Detect which cell encompasses the target text, then output its [x, y] center coordinate. 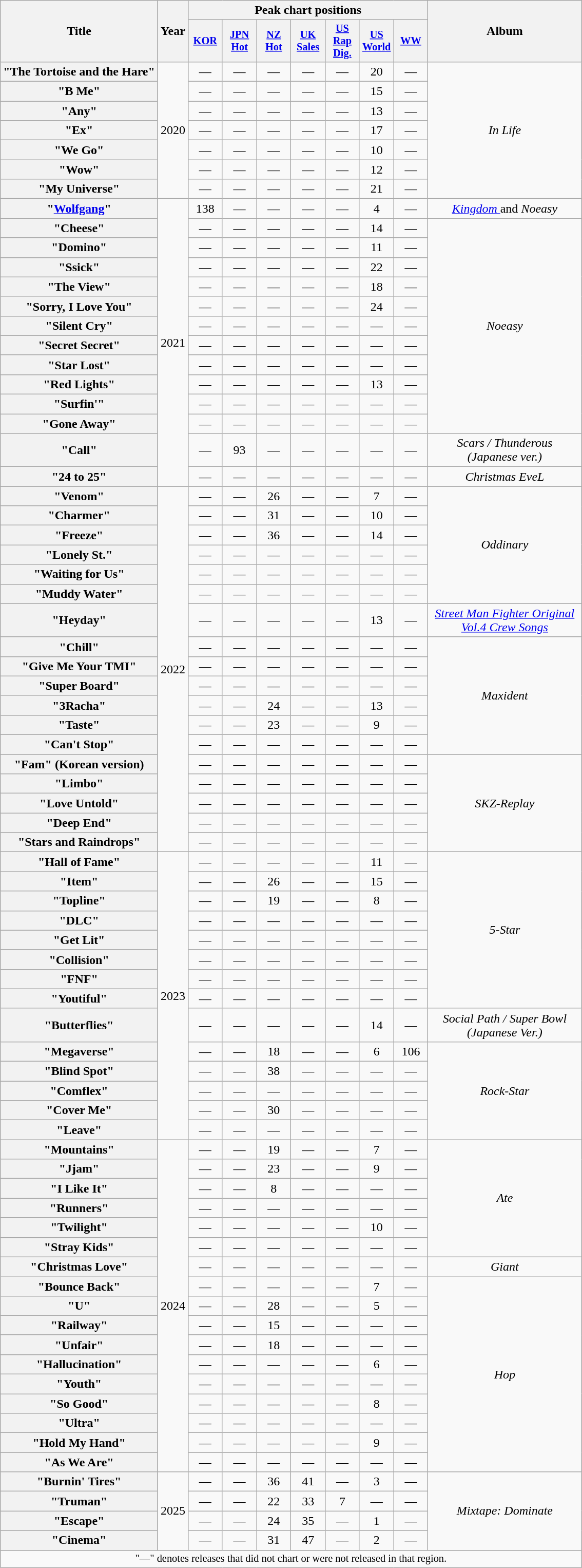
"Call" [79, 450]
Street Man Fighter Original Vol.4 Crew Songs [505, 620]
"So Good" [79, 1404]
12 [377, 169]
"Cover Me" [79, 1110]
"Stray Kids" [79, 1247]
"The Tortoise and the Hare" [79, 71]
"Surfin'" [79, 404]
"Secret Secret" [79, 345]
"Mountains" [79, 1149]
"Chill" [79, 647]
"Megaverse" [79, 1051]
2024 [172, 1306]
"Twilight" [79, 1227]
"Sorry, I Love You" [79, 306]
"Hall of Fame" [79, 862]
NZHot [274, 41]
"Fam" (Korean version) [79, 764]
"Domino" [79, 248]
JPNHot [239, 41]
"Taste" [79, 725]
"FNF" [79, 979]
UKSales [308, 41]
Oddinary [505, 545]
Rock-Star [505, 1090]
Social Path / Super Bowl (Japanese Ver.) [505, 1025]
In Life [505, 130]
"Unfair" [79, 1345]
"Love Untold" [79, 803]
WW [411, 41]
"Get Lit" [79, 940]
"Butterflies" [79, 1025]
"Limbo" [79, 784]
"Wow" [79, 169]
2023 [172, 996]
35 [308, 1521]
"Comflex" [79, 1091]
"Railway" [79, 1325]
2021 [172, 343]
"Muddy Water" [79, 594]
3 [377, 1482]
106 [411, 1051]
5-Star [505, 930]
USWorld [377, 41]
4 [377, 209]
"Bounce Back" [79, 1286]
"Topline" [79, 901]
"As We Are" [79, 1462]
Christmas EveL [505, 477]
28 [274, 1306]
"Super Board" [79, 686]
"Deep End" [79, 823]
"Gone Away" [79, 424]
Year [172, 31]
"Freeze" [79, 535]
"3Racha" [79, 705]
SKZ-Replay [505, 803]
"Item" [79, 881]
1 [377, 1521]
"Truman" [79, 1501]
Maxident [505, 695]
Album [505, 31]
"Escape" [79, 1521]
KOR [205, 41]
"Ex" [79, 130]
"Heyday" [79, 620]
"Cheese" [79, 228]
41 [308, 1482]
"Lonely St." [79, 555]
"Give Me Your TMI" [79, 666]
"DLC" [79, 920]
17 [377, 130]
"Blind Spot" [79, 1071]
2 [377, 1540]
"Youth" [79, 1384]
Noeasy [505, 326]
"Jjam" [79, 1169]
"Waiting for Us" [79, 574]
"Can't Stop" [79, 745]
"My Universe" [79, 189]
"The View" [79, 287]
"Hallucination" [79, 1364]
USRapDig. [343, 41]
"I Like It" [79, 1188]
"Stars and Raindrops" [79, 842]
"—" denotes releases that did not chart or were not released in that region. [291, 1559]
20 [377, 71]
"Hold My Hand" [79, 1443]
2022 [172, 669]
"Charmer" [79, 516]
"Leave" [79, 1130]
"Any" [79, 111]
"Venom" [79, 496]
38 [274, 1071]
"Wolfgang" [79, 209]
"Star Lost" [79, 365]
"Burnin' Tires" [79, 1482]
138 [205, 209]
21 [377, 189]
"24 to 25" [79, 477]
"B Me" [79, 91]
Ate [505, 1198]
Title [79, 31]
"U" [79, 1306]
93 [239, 450]
Giant [505, 1267]
"Runners" [79, 1208]
33 [308, 1501]
"Youtiful" [79, 998]
"Red Lights" [79, 384]
"Cinema" [79, 1540]
"Collision" [79, 959]
Kingdom and Noeasy [505, 209]
2025 [172, 1511]
Mixtape: Dominate [505, 1511]
"Ssick" [79, 267]
5 [377, 1306]
2020 [172, 130]
Scars / Thunderous (Japanese ver.) [505, 450]
"We Go" [79, 150]
Peak chart positions [308, 10]
"Silent Cry" [79, 326]
30 [274, 1110]
"Ultra" [79, 1423]
Hop [505, 1374]
"Christmas Love" [79, 1267]
47 [308, 1540]
